For the text-containing cell, return its midpoint in (x, y) coordinate format. 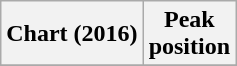
Chart (2016) (72, 34)
Peakposition (189, 34)
